Search for the cell housing the specified text and yield its (x, y) center coordinate. 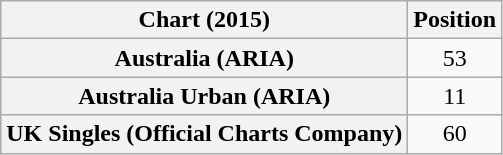
Position (455, 20)
60 (455, 134)
Australia (ARIA) (204, 58)
53 (455, 58)
UK Singles (Official Charts Company) (204, 134)
11 (455, 96)
Australia Urban (ARIA) (204, 96)
Chart (2015) (204, 20)
